From the cell containing the given text, extract its center point as (X, Y) coordinate. 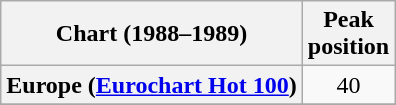
Europe (Eurochart Hot 100) (152, 85)
Chart (1988–1989) (152, 34)
Peakposition (348, 34)
40 (348, 85)
